Capture the cell that displays the provided text and extract its (x, y) central coordinate. 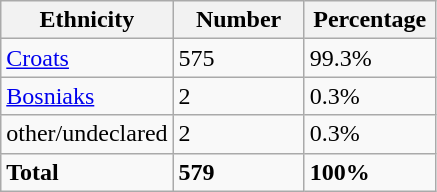
575 (238, 58)
99.3% (370, 58)
579 (238, 172)
Bosniaks (87, 96)
other/undeclared (87, 134)
Percentage (370, 20)
Total (87, 172)
Number (238, 20)
Ethnicity (87, 20)
Croats (87, 58)
100% (370, 172)
